Find where the given text appears and provide that cell's center as [X, Y] coordinate. 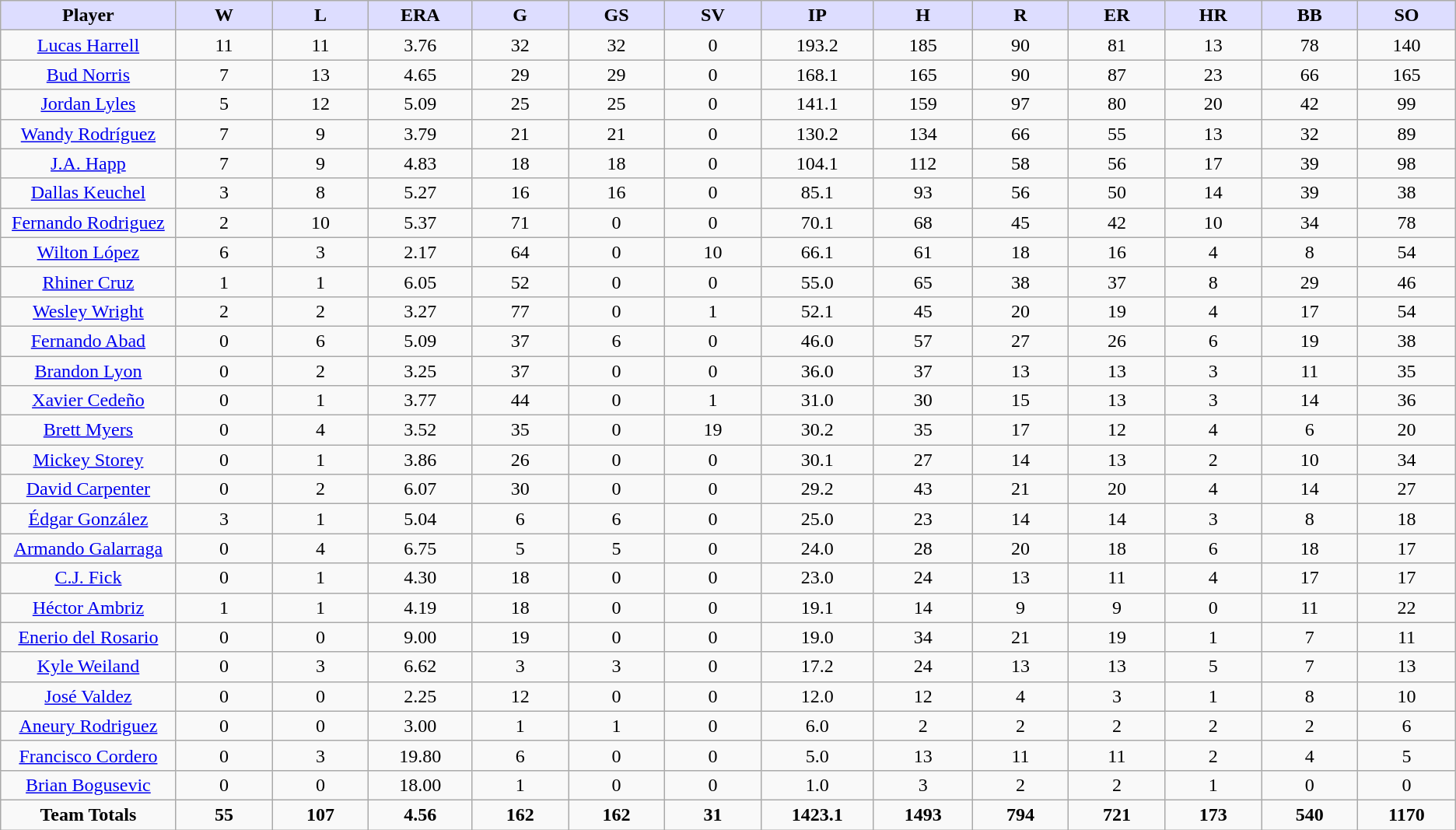
99 [1407, 104]
Brian Bogusevic [89, 785]
57 [922, 341]
58 [1020, 163]
168.1 [817, 75]
97 [1020, 104]
Aneury Rodriguez [89, 726]
173 [1213, 814]
61 [922, 252]
Wandy Rodríguez [89, 134]
794 [1020, 814]
19.1 [817, 608]
540 [1310, 814]
71 [520, 222]
Team Totals [89, 814]
Wesley Wright [89, 311]
87 [1117, 75]
19.80 [420, 755]
5.37 [420, 222]
3.27 [420, 311]
64 [520, 252]
Brandon Lyon [89, 371]
93 [922, 193]
4.65 [420, 75]
5.0 [817, 755]
134 [922, 134]
G [520, 16]
70.1 [817, 222]
Wilton López [89, 252]
22 [1407, 608]
6.0 [817, 726]
25.0 [817, 519]
19.0 [817, 637]
130.2 [817, 134]
6.62 [420, 667]
52 [520, 282]
H [922, 16]
112 [922, 163]
Brett Myers [89, 430]
SO [1407, 16]
Enerio del Rosario [89, 637]
Kyle Weiland [89, 667]
3.77 [420, 401]
4.30 [420, 578]
44 [520, 401]
3.76 [420, 45]
55.0 [817, 282]
5.04 [420, 519]
2.17 [420, 252]
185 [922, 45]
2.25 [420, 696]
9.00 [420, 637]
4.83 [420, 163]
4.56 [420, 814]
29.2 [817, 489]
85.1 [817, 193]
23.0 [817, 578]
J.A. Happ [89, 163]
3.00 [420, 726]
80 [1117, 104]
65 [922, 282]
3.52 [420, 430]
José Valdez [89, 696]
104.1 [817, 163]
24.0 [817, 548]
46.0 [817, 341]
Dallas Keuchel [89, 193]
Bud Norris [89, 75]
140 [1407, 45]
Armando Galarraga [89, 548]
98 [1407, 163]
46 [1407, 282]
Lucas Harrell [89, 45]
18.00 [420, 785]
3.79 [420, 134]
GS [617, 16]
31.0 [817, 401]
36 [1407, 401]
Fernando Rodriguez [89, 222]
66.1 [817, 252]
6.07 [420, 489]
IP [817, 16]
31 [713, 814]
193.2 [817, 45]
28 [922, 548]
30.2 [817, 430]
721 [1117, 814]
R [1020, 16]
5.27 [420, 193]
141.1 [817, 104]
36.0 [817, 371]
81 [1117, 45]
3.86 [420, 460]
Xavier Cedeño [89, 401]
SV [713, 16]
1423.1 [817, 814]
Mickey Storey [89, 460]
30.1 [817, 460]
15 [1020, 401]
12.0 [817, 696]
1493 [922, 814]
43 [922, 489]
68 [922, 222]
77 [520, 311]
1.0 [817, 785]
Héctor Ambriz [89, 608]
BB [1310, 16]
ERA [420, 16]
89 [1407, 134]
3.25 [420, 371]
4.19 [420, 608]
HR [1213, 16]
Player [89, 16]
6.75 [420, 548]
Francisco Cordero [89, 755]
159 [922, 104]
L [320, 16]
52.1 [817, 311]
50 [1117, 193]
Fernando Abad [89, 341]
W [224, 16]
17.2 [817, 667]
C.J. Fick [89, 578]
1170 [1407, 814]
Édgar González [89, 519]
Rhiner Cruz [89, 282]
6.05 [420, 282]
ER [1117, 16]
David Carpenter [89, 489]
107 [320, 814]
Jordan Lyles [89, 104]
